Capture the cell that displays the provided text and extract its (x, y) central coordinate. 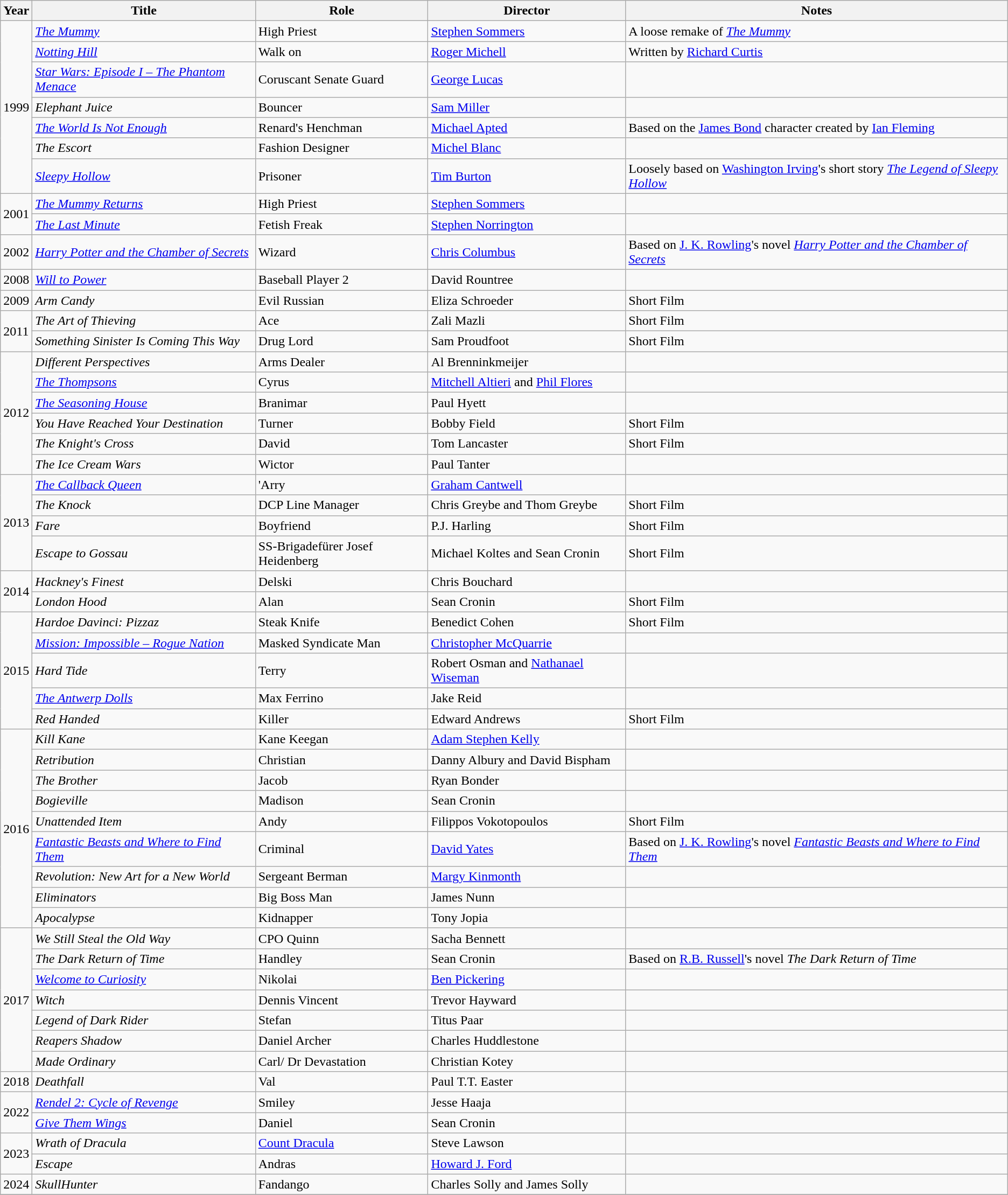
Boyfriend (341, 526)
Hardoe Davinci: Pizzaz (144, 622)
Escape (144, 1164)
Killer (341, 719)
Sleepy Hollow (144, 176)
Daniel (341, 1123)
Trevor Hayward (527, 1000)
2002 (16, 252)
Year (16, 11)
2009 (16, 300)
Unattended Item (144, 821)
Baseball Player 2 (341, 279)
Based on J. K. Rowling's novel Harry Potter and the Chamber of Secrets (816, 252)
Eliza Schroeder (527, 300)
Based on the James Bond character created by Ian Fleming (816, 128)
Margy Kinmonth (527, 877)
Notting Hill (144, 52)
Renard's Henchman (341, 128)
Revolution: New Art for a New World (144, 877)
Title (144, 11)
Cyrus (341, 382)
Sergeant Berman (341, 877)
2012 (16, 413)
The Escort (144, 148)
Madison (341, 801)
Sam Proudfoot (527, 341)
James Nunn (527, 897)
Kidnapper (341, 918)
The World Is Not Enough (144, 128)
2013 (16, 522)
Written by Richard Curtis (816, 52)
Chris Bouchard (527, 581)
Fandango (341, 1184)
Deathfall (144, 1082)
Fare (144, 526)
Reapers Shadow (144, 1041)
David (341, 444)
Welcome to Curiosity (144, 979)
Ryan Bonder (527, 780)
A loose remake of The Mummy (816, 31)
2008 (16, 279)
Paul T.T. Easter (527, 1082)
The Antwerp Dolls (144, 698)
Drug Lord (341, 341)
Carl/ Dr Devastation (341, 1061)
Role (341, 11)
2014 (16, 591)
Paul Tanter (527, 464)
Mission: Impossible – Rogue Nation (144, 642)
Al Brenninkmeijer (527, 362)
Benedict Cohen (527, 622)
Jacob (341, 780)
Kill Kane (144, 739)
Chris Greybe and Thom Greybe (527, 505)
Andy (341, 821)
The Knock (144, 505)
The Brother (144, 780)
Steak Knife (341, 622)
Red Handed (144, 719)
George Lucas (527, 80)
Harry Potter and the Chamber of Secrets (144, 252)
Kane Keegan (341, 739)
The Last Minute (144, 224)
Tim Burton (527, 176)
Arm Candy (144, 300)
Wizard (341, 252)
Nikolai (341, 979)
Bouncer (341, 107)
2011 (16, 331)
Eliminators (144, 897)
Made Ordinary (144, 1061)
Fantastic Beasts and Where to Find Them (144, 849)
David Rountree (527, 279)
Adam Stephen Kelly (527, 739)
Witch (144, 1000)
2017 (16, 1000)
2015 (16, 670)
The Thompsons (144, 382)
Mitchell Altieri and Phil Flores (527, 382)
Christian (341, 760)
Jake Reid (527, 698)
P.J. Harling (527, 526)
Based on J. K. Rowling's novel Fantastic Beasts and Where to Find Them (816, 849)
The Mummy (144, 31)
Ace (341, 321)
Give Them Wings (144, 1123)
Prisoner (341, 176)
Danny Albury and David Bispham (527, 760)
Different Perspectives (144, 362)
Something Sinister Is Coming This Way (144, 341)
Chris Columbus (527, 252)
Escape to Gossau (144, 554)
2016 (16, 829)
Robert Osman and Nathanael Wiseman (527, 671)
Titus Paar (527, 1021)
Stefan (341, 1021)
Roger Michell (527, 52)
The Ice Cream Wars (144, 464)
Michel Blanc (527, 148)
Count Dracula (341, 1143)
Bogieville (144, 801)
Daniel Archer (341, 1041)
Arms Dealer (341, 362)
Notes (816, 11)
2018 (16, 1082)
Apocalypse (144, 918)
Sacha Bennett (527, 938)
Max Ferrino (341, 698)
The Callback Queen (144, 485)
Fetish Freak (341, 224)
Tom Lancaster (527, 444)
Loosely based on Washington Irving's short story The Legend of Sleepy Hollow (816, 176)
Terry (341, 671)
The Art of Thieving (144, 321)
2022 (16, 1113)
Will to Power (144, 279)
Legend of Dark Rider (144, 1021)
SkullHunter (144, 1184)
Hackney's Finest (144, 581)
2023 (16, 1154)
The Dark Return of Time (144, 959)
Christopher McQuarrie (527, 642)
Tony Jopia (527, 918)
Charles Solly and James Solly (527, 1184)
You Have Reached Your Destination (144, 423)
Edward Andrews (527, 719)
Stephen Norrington (527, 224)
Val (341, 1082)
Bobby Field (527, 423)
Smiley (341, 1102)
Elephant Juice (144, 107)
Delski (341, 581)
Criminal (341, 849)
Ben Pickering (527, 979)
Fashion Designer (341, 148)
Director (527, 11)
2001 (16, 214)
CPO Quinn (341, 938)
Graham Cantwell (527, 485)
Coruscant Senate Guard (341, 80)
Michael Apted (527, 128)
Evil Russian (341, 300)
Branimar (341, 403)
Sam Miller (527, 107)
Wrath of Dracula (144, 1143)
Turner (341, 423)
Masked Syndicate Man (341, 642)
Jesse Haaja (527, 1102)
SS-Brigadefürer Josef Heidenberg (341, 554)
Zali Mazli (527, 321)
We Still Steal the Old Way (144, 938)
Andras (341, 1164)
1999 (16, 107)
The Mummy Returns (144, 204)
Big Boss Man (341, 897)
Rendel 2: Cycle of Revenge (144, 1102)
Michael Koltes and Sean Cronin (527, 554)
Charles Huddlestone (527, 1041)
Steve Lawson (527, 1143)
2024 (16, 1184)
Walk on (341, 52)
Based on R.B. Russell's novel The Dark Return of Time (816, 959)
Dennis Vincent (341, 1000)
Hard Tide (144, 671)
Star Wars: Episode I – The Phantom Menace (144, 80)
London Hood (144, 602)
The Knight's Cross (144, 444)
Howard J. Ford (527, 1164)
Paul Hyett (527, 403)
Filippos Vokotopoulos (527, 821)
DCP Line Manager (341, 505)
'Arry (341, 485)
David Yates (527, 849)
Wictor (341, 464)
Alan (341, 602)
Handley (341, 959)
Christian Kotey (527, 1061)
Retribution (144, 760)
The Seasoning House (144, 403)
